Identify which cell holds the provided text, then report its [x, y] central coordinate. 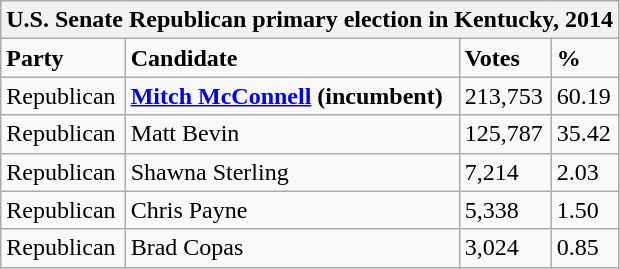
Brad Copas [292, 248]
7,214 [505, 172]
Matt Bevin [292, 134]
0.85 [584, 248]
5,338 [505, 210]
213,753 [505, 96]
Shawna Sterling [292, 172]
Votes [505, 58]
Mitch McConnell (incumbent) [292, 96]
Party [63, 58]
125,787 [505, 134]
2.03 [584, 172]
Candidate [292, 58]
35.42 [584, 134]
60.19 [584, 96]
Chris Payne [292, 210]
1.50 [584, 210]
U.S. Senate Republican primary election in Kentucky, 2014 [310, 20]
3,024 [505, 248]
% [584, 58]
